Determine the [x, y] coordinate at the center of the cell enclosing the given text.  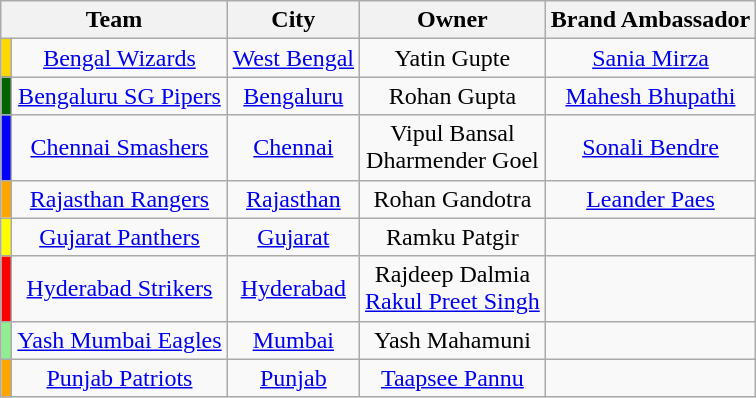
Hyderabad Strikers [120, 288]
Taapsee Pannu [453, 378]
Mahesh Bhupathi [650, 96]
West Bengal [293, 58]
Mumbai [293, 340]
Punjab Patriots [120, 378]
Bengaluru SG Pipers [120, 96]
Owner [453, 20]
Gujarat Panthers [120, 237]
Chennai Smashers [120, 148]
Bengaluru [293, 96]
Rohan Gupta [453, 96]
Yash Mahamuni [453, 340]
Team [114, 20]
Rajasthan [293, 199]
Rajasthan Rangers [120, 199]
Brand Ambassador [650, 20]
Punjab [293, 378]
Rajdeep DalmiaRakul Preet Singh [453, 288]
Chennai [293, 148]
Bengal Wizards [120, 58]
Ramku Patgir [453, 237]
Leander Paes [650, 199]
Rohan Gandotra [453, 199]
Gujarat [293, 237]
Hyderabad [293, 288]
Vipul BansalDharmender Goel [453, 148]
Yash Mumbai Eagles [120, 340]
Yatin Gupte [453, 58]
Sania Mirza [650, 58]
Sonali Bendre [650, 148]
City [293, 20]
